Determine the (x, y) coordinate at the center of the cell enclosing the given text.  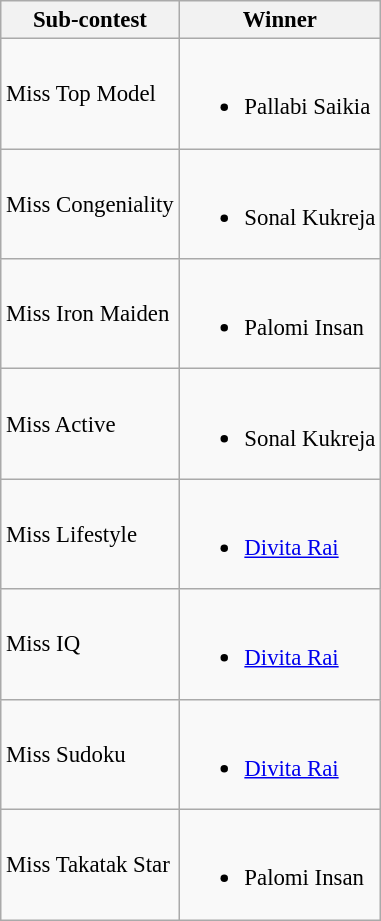
Winner (280, 20)
Miss Takatak Star (90, 865)
Miss Lifestyle (90, 534)
Sub-contest (90, 20)
Miss IQ (90, 644)
Miss Active (90, 424)
Pallabi Saikia (280, 94)
Miss Congeniality (90, 204)
Miss Sudoku (90, 754)
Miss Iron Maiden (90, 314)
Miss Top Model (90, 94)
